From the cell containing the given text, extract its center point as [x, y] coordinate. 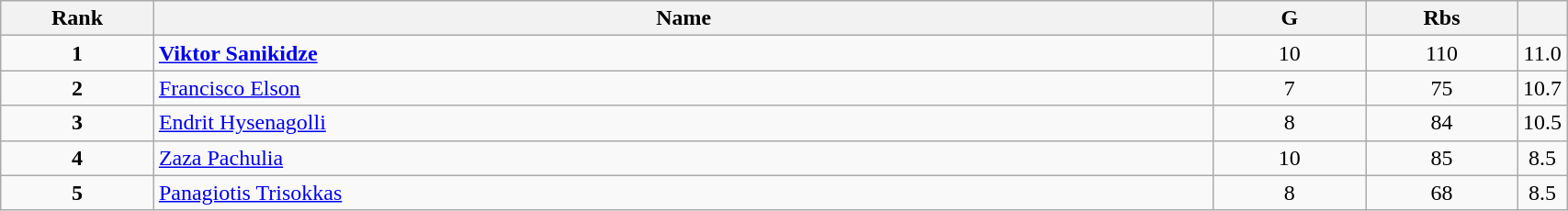
Viktor Sanikidze [683, 53]
Name [683, 18]
85 [1441, 158]
10.5 [1543, 123]
3 [77, 123]
G [1290, 18]
Endrit Hysenagolli [683, 123]
5 [77, 193]
Rbs [1441, 18]
75 [1441, 88]
10.7 [1543, 88]
84 [1441, 123]
Francisco Elson [683, 88]
Zaza Pachulia [683, 158]
Panagiotis Trisokkas [683, 193]
11.0 [1543, 53]
4 [77, 158]
7 [1290, 88]
2 [77, 88]
68 [1441, 193]
Rank [77, 18]
1 [77, 53]
110 [1441, 53]
